Search for the cell housing the specified text and yield its [X, Y] center coordinate. 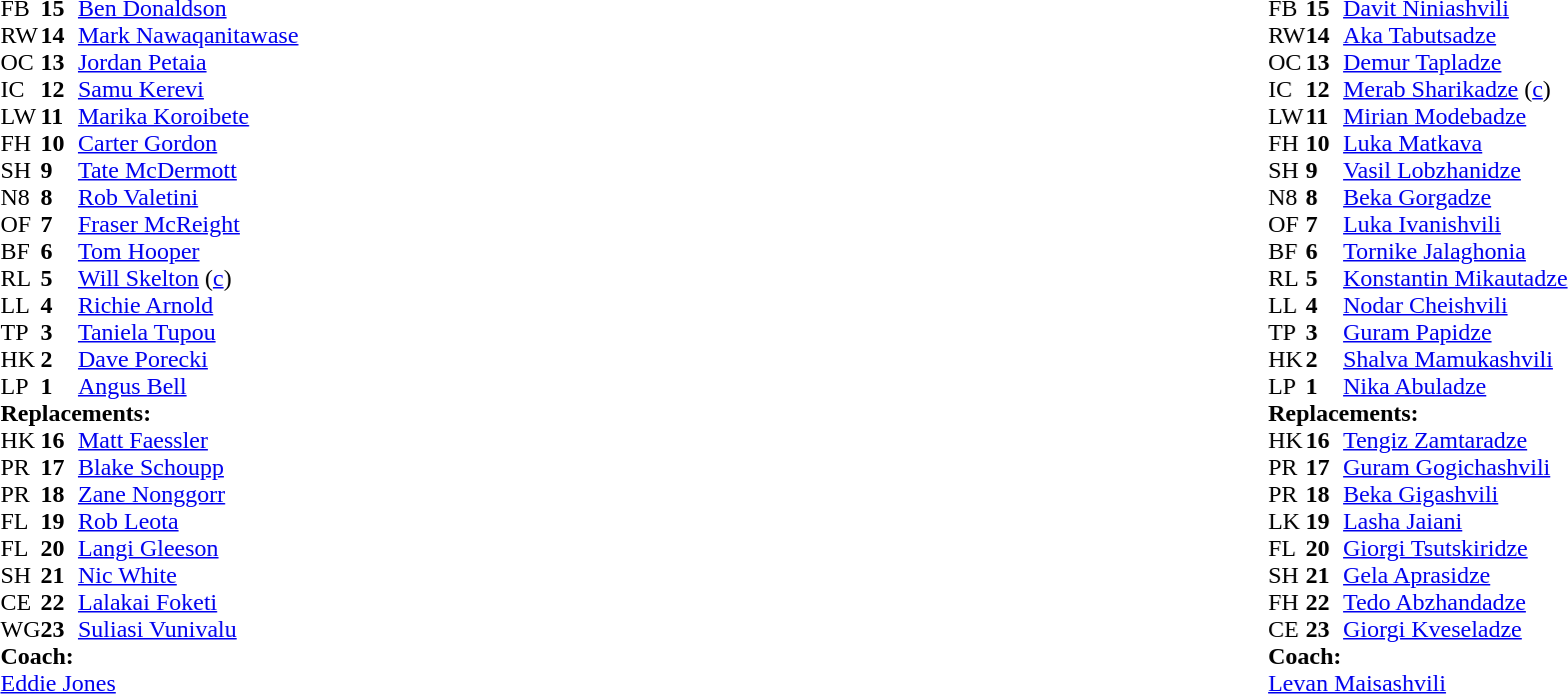
Angus Bell [188, 386]
Aka Tabutsadze [1455, 36]
Blake Schoupp [188, 468]
Guram Gogichashvili [1455, 468]
Fraser McReight [188, 224]
Samu Kerevi [188, 90]
Zane Nonggorr [188, 494]
Tom Hooper [188, 252]
Vasil Lobzhanidze [1455, 170]
Luka Ivanishvili [1455, 224]
Tedo Abzhandadze [1455, 602]
Richie Arnold [188, 306]
Jordan Petaia [188, 62]
Beka Gorgadze [1455, 198]
Lalakai Foketi [188, 602]
Matt Faessler [188, 440]
Gela Aprasidze [1455, 576]
Rob Leota [188, 522]
Nic White [188, 576]
Tate McDermott [188, 170]
Tengiz Zamtaradze [1455, 440]
Nika Abuladze [1455, 386]
Mirian Modebadze [1455, 116]
Marika Koroibete [188, 116]
Giorgi Kveseladze [1455, 630]
LK [1287, 522]
Shalva Mamukashvili [1455, 360]
Taniela Tupou [188, 332]
Mark Nawaqanitawase [188, 36]
Rob Valetini [188, 198]
Langi Gleeson [188, 548]
Merab Sharikadze (c) [1455, 90]
Tornike Jalaghonia [1455, 252]
Giorgi Tsutskiridze [1455, 548]
Carter Gordon [188, 144]
Nodar Cheishvili [1455, 306]
Demur Tapladze [1455, 62]
Dave Porecki [188, 360]
Konstantin Mikautadze [1455, 278]
Guram Papidze [1455, 332]
Will Skelton (c) [188, 278]
Lasha Jaiani [1455, 522]
Beka Gigashvili [1455, 494]
Suliasi Vunivalu [188, 630]
WG [20, 630]
Luka Matkava [1455, 144]
